Return the [x, y] coordinate for the center point of the cell that contains the specified text.  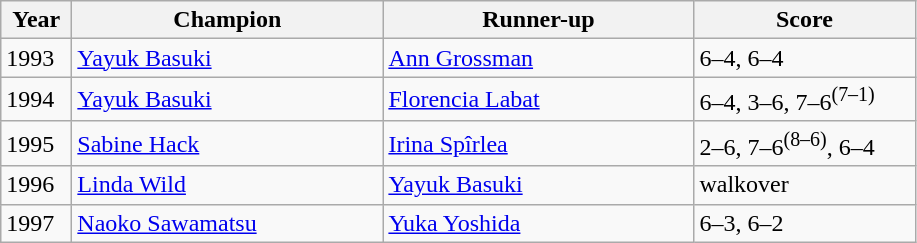
6–4, 3–6, 7–6(7–1) [804, 100]
Sabine Hack [228, 144]
Year [36, 20]
Runner-up [538, 20]
Irina Spîrlea [538, 144]
2–6, 7–6(8–6), 6–4 [804, 144]
Champion [228, 20]
6–4, 6–4 [804, 58]
Naoko Sawamatsu [228, 223]
walkover [804, 185]
1994 [36, 100]
Score [804, 20]
Ann Grossman [538, 58]
Linda Wild [228, 185]
1997 [36, 223]
1996 [36, 185]
1995 [36, 144]
Yuka Yoshida [538, 223]
6–3, 6–2 [804, 223]
1993 [36, 58]
Florencia Labat [538, 100]
